Determine the [X, Y] coordinate at the center of the cell enclosing the given text.  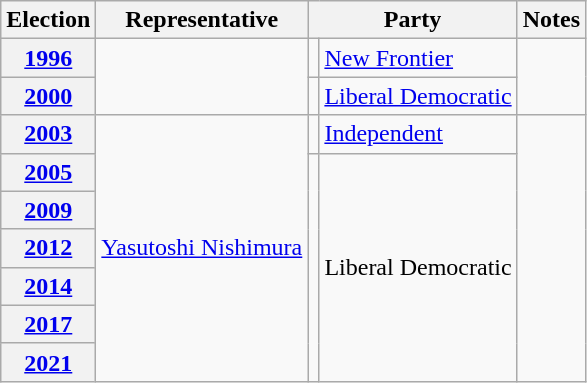
Party [412, 20]
2003 [48, 134]
2014 [48, 286]
2017 [48, 324]
Representative [202, 20]
Yasutoshi Nishimura [202, 248]
2009 [48, 210]
Election [48, 20]
New Frontier [418, 58]
Independent [418, 134]
2021 [48, 362]
2000 [48, 96]
2012 [48, 248]
2005 [48, 172]
Notes [551, 20]
1996 [48, 58]
